Output the (x, y) coordinate of the center of the cell containing the given text.  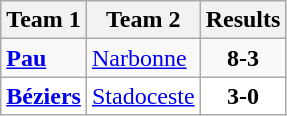
Narbonne (143, 58)
Pau (44, 58)
Results (243, 20)
Stadoceste (143, 96)
3-0 (243, 96)
8-3 (243, 58)
Team 2 (143, 20)
Béziers (44, 96)
Team 1 (44, 20)
